Search for the cell housing the specified text and yield its (x, y) center coordinate. 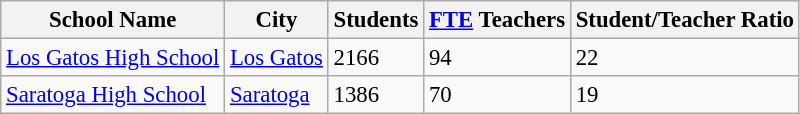
1386 (376, 95)
70 (498, 95)
94 (498, 58)
City (277, 20)
Los Gatos (277, 58)
Saratoga High School (113, 95)
Los Gatos High School (113, 58)
Student/Teacher Ratio (684, 20)
School Name (113, 20)
FTE Teachers (498, 20)
22 (684, 58)
Students (376, 20)
2166 (376, 58)
19 (684, 95)
Saratoga (277, 95)
